For the text-containing cell, return its midpoint in [x, y] coordinate format. 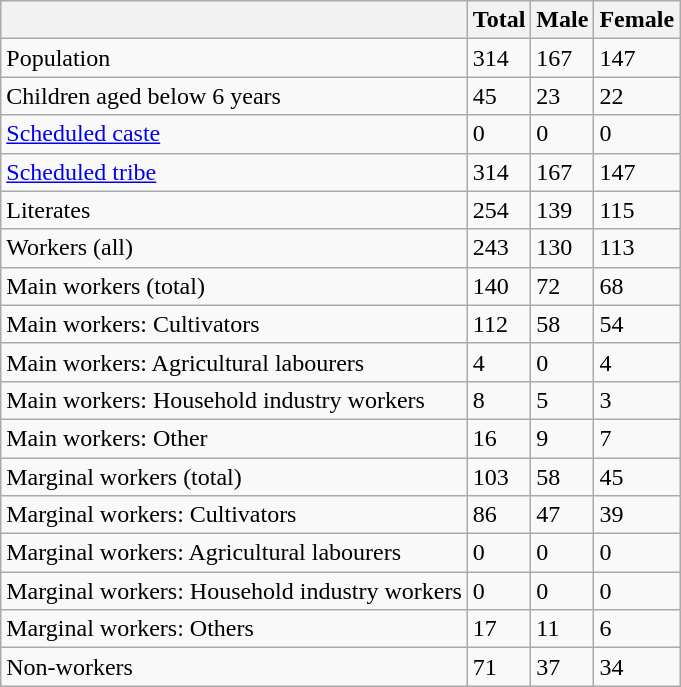
16 [499, 438]
Children aged below 6 years [234, 96]
39 [637, 515]
Marginal workers: Others [234, 629]
71 [499, 667]
72 [562, 286]
139 [562, 210]
7 [637, 438]
115 [637, 210]
Non-workers [234, 667]
8 [499, 400]
103 [499, 477]
34 [637, 667]
6 [637, 629]
3 [637, 400]
140 [499, 286]
22 [637, 96]
9 [562, 438]
130 [562, 248]
Marginal workers: Household industry workers [234, 591]
Marginal workers: Cultivators [234, 515]
Main workers: Other [234, 438]
5 [562, 400]
Main workers: Cultivators [234, 324]
Male [562, 20]
23 [562, 96]
Workers (all) [234, 248]
11 [562, 629]
86 [499, 515]
Marginal workers: Agricultural labourers [234, 553]
54 [637, 324]
68 [637, 286]
112 [499, 324]
113 [637, 248]
Total [499, 20]
Main workers: Agricultural labourers [234, 362]
17 [499, 629]
Scheduled caste [234, 134]
Main workers: Household industry workers [234, 400]
Population [234, 58]
254 [499, 210]
47 [562, 515]
243 [499, 248]
Main workers (total) [234, 286]
37 [562, 667]
Scheduled tribe [234, 172]
Literates [234, 210]
Female [637, 20]
Marginal workers (total) [234, 477]
